Identify which cell holds the provided text, then report its [X, Y] central coordinate. 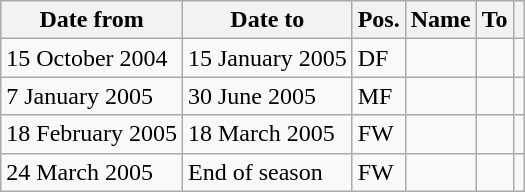
18 March 2005 [267, 134]
15 January 2005 [267, 58]
DF [378, 58]
End of season [267, 172]
Pos. [378, 20]
Date to [267, 20]
MF [378, 96]
18 February 2005 [92, 134]
Date from [92, 20]
7 January 2005 [92, 96]
To [494, 20]
Name [440, 20]
30 June 2005 [267, 96]
24 March 2005 [92, 172]
15 October 2004 [92, 58]
